For the text-containing cell, return its midpoint in [x, y] coordinate format. 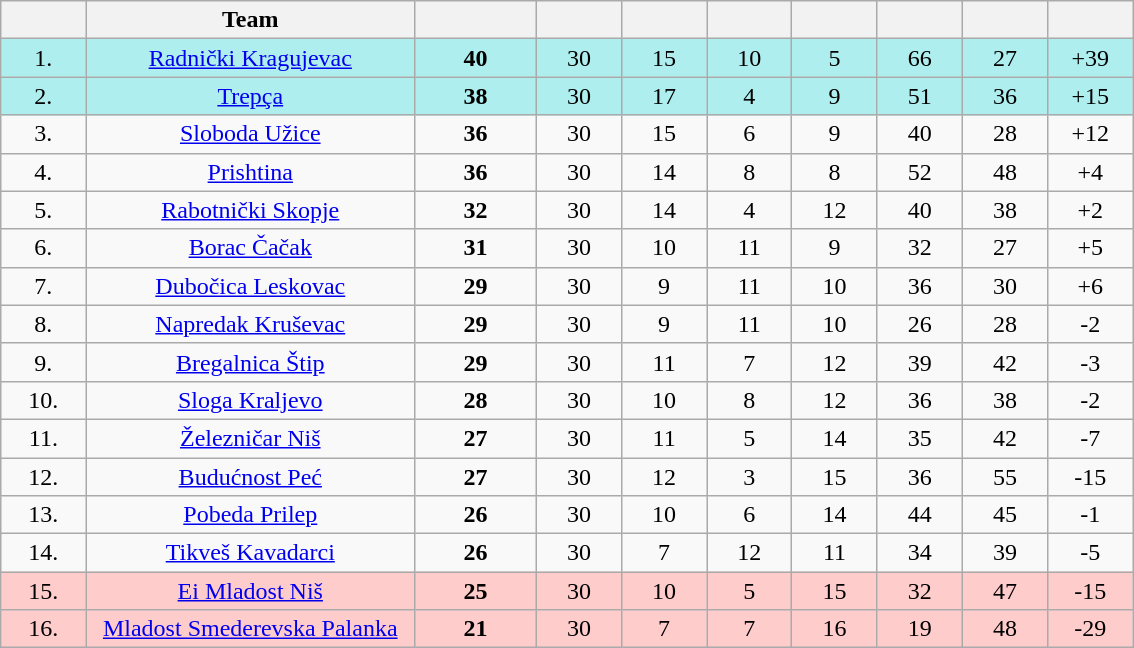
1. [44, 58]
+39 [1090, 58]
+2 [1090, 210]
Prishtina [250, 172]
Železničar Niš [250, 438]
+12 [1090, 134]
+15 [1090, 96]
6. [44, 248]
15. [44, 591]
34 [920, 553]
14. [44, 553]
Ei Mladost Niš [250, 591]
-7 [1090, 438]
3 [750, 477]
Sloga Kraljevo [250, 400]
35 [920, 438]
47 [1004, 591]
Dubočica Leskovac [250, 286]
+6 [1090, 286]
45 [1004, 515]
10. [44, 400]
16 [834, 629]
-5 [1090, 553]
-1 [1090, 515]
66 [920, 58]
-29 [1090, 629]
5. [44, 210]
Bregalnica Štip [250, 362]
+4 [1090, 172]
Borac Čačak [250, 248]
12. [44, 477]
44 [920, 515]
4. [44, 172]
11. [44, 438]
7. [44, 286]
13. [44, 515]
Pobeda Prilep [250, 515]
2. [44, 96]
-3 [1090, 362]
17 [664, 96]
19 [920, 629]
Radnički Kragujevac [250, 58]
Mladost Smederevska Palanka [250, 629]
Sloboda Užice [250, 134]
Trepça [250, 96]
8. [44, 324]
9. [44, 362]
25 [476, 591]
Tikveš Kavadarci [250, 553]
55 [1004, 477]
3. [44, 134]
Napredak Kruševac [250, 324]
31 [476, 248]
Budućnost Peć [250, 477]
52 [920, 172]
51 [920, 96]
Team [250, 20]
Rabotnički Skopje [250, 210]
21 [476, 629]
16. [44, 629]
+5 [1090, 248]
